Detect which cell encompasses the target text, then output its (x, y) center coordinate. 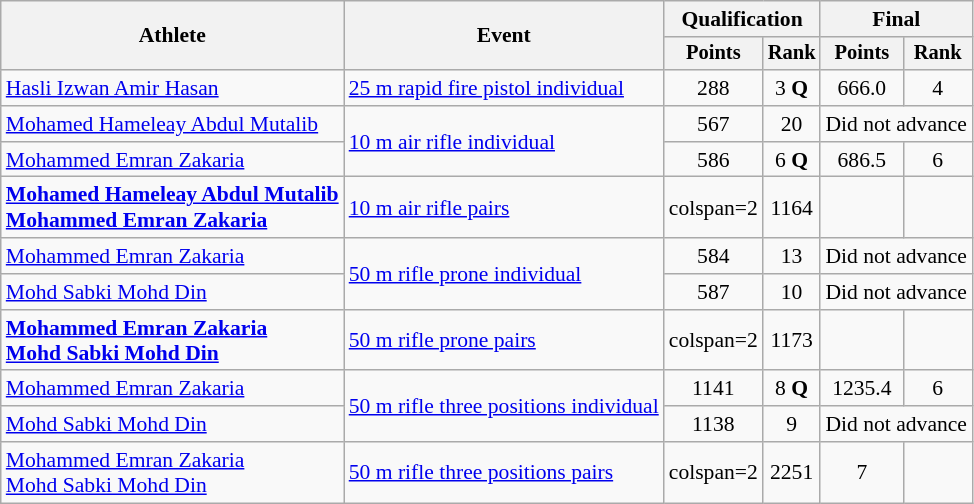
Final (896, 19)
9 (792, 424)
288 (714, 88)
4 (938, 88)
1235.4 (862, 389)
2251 (792, 472)
1138 (714, 424)
Hasli Izwan Amir Hasan (172, 88)
10 m air rifle individual (504, 142)
50 m rifle three positions pairs (504, 472)
13 (792, 256)
587 (714, 292)
1164 (792, 208)
10 m air rifle pairs (504, 208)
Qualification (742, 19)
1141 (714, 389)
7 (862, 472)
8 Q (792, 389)
Event (504, 36)
Mohamed Hameleay Abdul MutalibMohammed Emran Zakaria (172, 208)
666.0 (862, 88)
50 m rifle three positions individual (504, 406)
50 m rifle prone pairs (504, 340)
Mohamed Hameleay Abdul Mutalib (172, 124)
567 (714, 124)
584 (714, 256)
20 (792, 124)
50 m rifle prone individual (504, 274)
586 (714, 160)
10 (792, 292)
25 m rapid fire pistol individual (504, 88)
6 Q (792, 160)
686.5 (862, 160)
1173 (792, 340)
3 Q (792, 88)
Athlete (172, 36)
